Identify which cell holds the provided text, then report its [x, y] central coordinate. 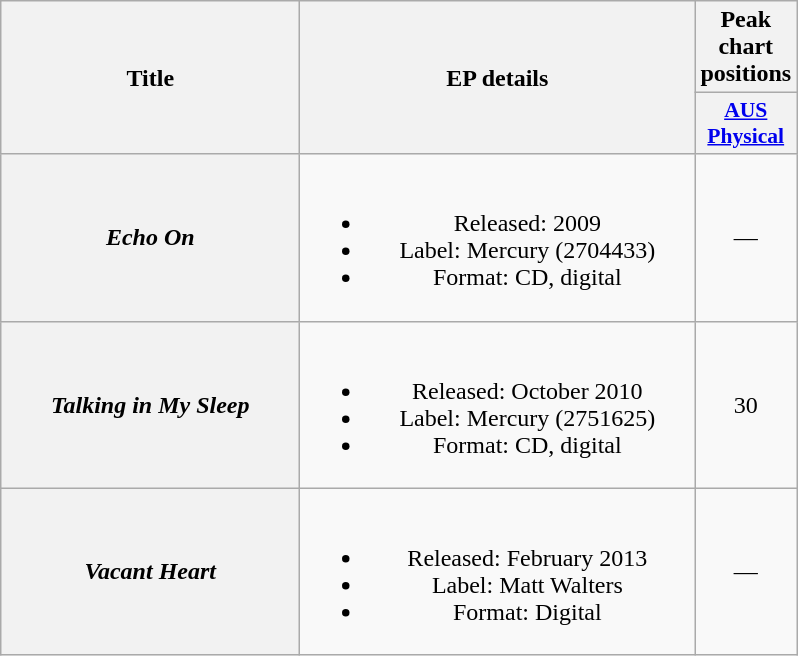
Talking in My Sleep [150, 404]
Echo On [150, 238]
Released: 2009Label: Mercury (2704433)Format: CD, digital [498, 238]
AUSPhysical [746, 124]
Vacant Heart [150, 572]
30 [746, 404]
Peak chart positions [746, 47]
EP details [498, 78]
Title [150, 78]
Released: February 2013Label: Matt WaltersFormat: Digital [498, 572]
Released: October 2010Label: Mercury (2751625)Format: CD, digital [498, 404]
